Provide the [x, y] coordinate of the cell's center where the given text is located.  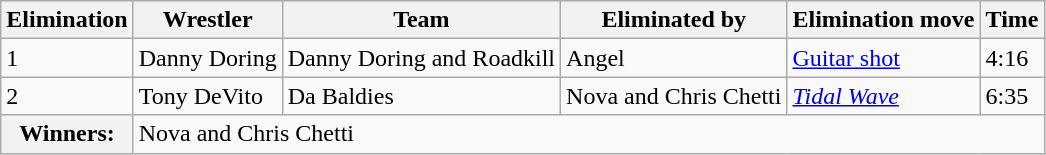
Da Baldies [421, 96]
1 [67, 58]
Wrestler [208, 20]
Team [421, 20]
6:35 [1012, 96]
Danny Doring [208, 58]
Elimination move [884, 20]
4:16 [1012, 58]
Elimination [67, 20]
2 [67, 96]
Time [1012, 20]
Winners: [67, 134]
Danny Doring and Roadkill [421, 58]
Angel [674, 58]
Eliminated by [674, 20]
Guitar shot [884, 58]
Tidal Wave [884, 96]
Tony DeVito [208, 96]
